Return (x, y) of the center of cell containing provided text 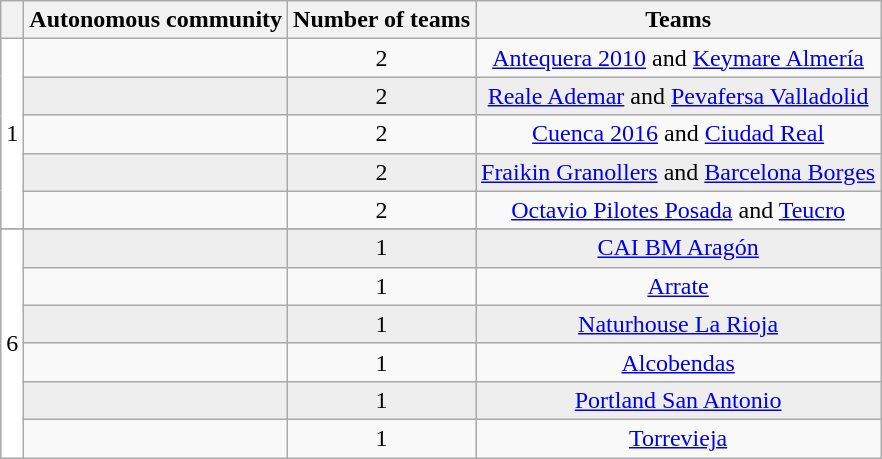
Autonomous community (156, 20)
Arrate (678, 286)
Portland San Antonio (678, 400)
Torrevieja (678, 438)
Antequera 2010 and Keymare Almería (678, 58)
Naturhouse La Rioja (678, 324)
Octavio Pilotes Posada and Teucro (678, 210)
Reale Ademar and Pevafersa Valladolid (678, 96)
CAI BM Aragón (678, 248)
Fraikin Granollers and Barcelona Borges (678, 172)
Alcobendas (678, 362)
Teams (678, 20)
Cuenca 2016 and Ciudad Real (678, 134)
Number of teams (382, 20)
6 (12, 343)
